Pinpoint the cell where the given text exists, returning its (X, Y) midpoint coordinate. 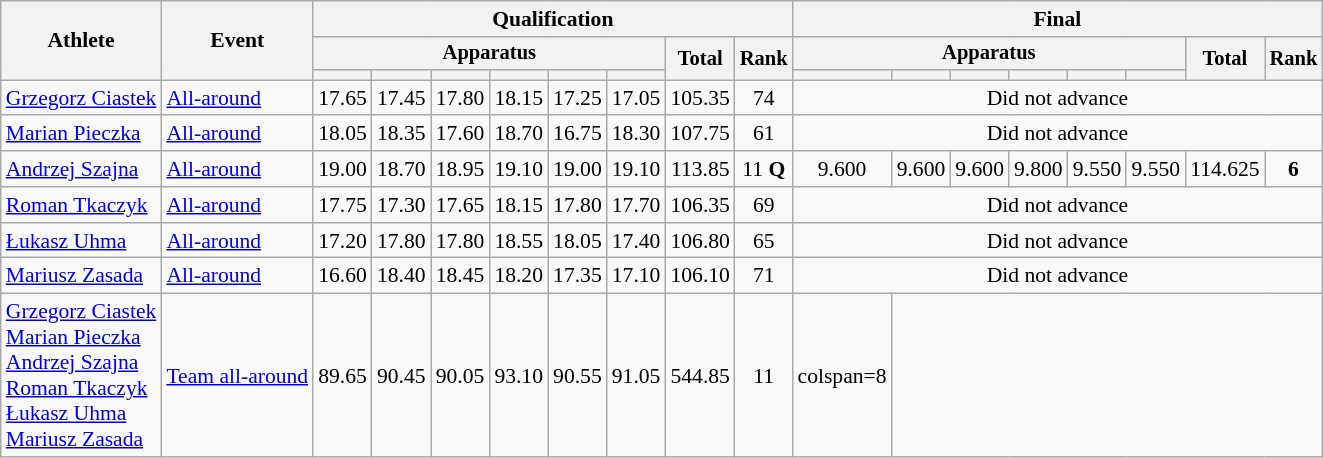
91.05 (636, 376)
11 (764, 376)
18.30 (636, 134)
17.05 (636, 98)
11 Q (764, 169)
69 (764, 205)
17.30 (402, 205)
93.10 (518, 376)
Event (237, 40)
16.60 (342, 276)
17.60 (460, 134)
17.45 (402, 98)
Final (1058, 19)
18.55 (518, 241)
90.55 (578, 376)
17.35 (578, 276)
18.40 (402, 276)
Grzegorz Ciastek (82, 98)
18.95 (460, 169)
18.45 (460, 276)
Roman Tkaczyk (82, 205)
113.85 (700, 169)
71 (764, 276)
106.10 (700, 276)
Andrzej Szajna (82, 169)
105.35 (700, 98)
74 (764, 98)
Marian Pieczka (82, 134)
Qualification (552, 19)
61 (764, 134)
18.20 (518, 276)
Łukasz Uhma (82, 241)
Grzegorz CiastekMarian PieczkaAndrzej SzajnaRoman TkaczykŁukasz UhmaMariusz Zasada (82, 376)
544.85 (700, 376)
106.35 (700, 205)
9.800 (1038, 169)
114.625 (1225, 169)
Mariusz Zasada (82, 276)
18.35 (402, 134)
17.75 (342, 205)
89.65 (342, 376)
90.05 (460, 376)
17.70 (636, 205)
17.25 (578, 98)
Athlete (82, 40)
17.40 (636, 241)
6 (1294, 169)
Team all-around (237, 376)
17.20 (342, 241)
colspan=8 (842, 376)
106.80 (700, 241)
107.75 (700, 134)
16.75 (578, 134)
65 (764, 241)
90.45 (402, 376)
17.10 (636, 276)
